Return the (X, Y) coordinate for the center point of the cell that contains the specified text.  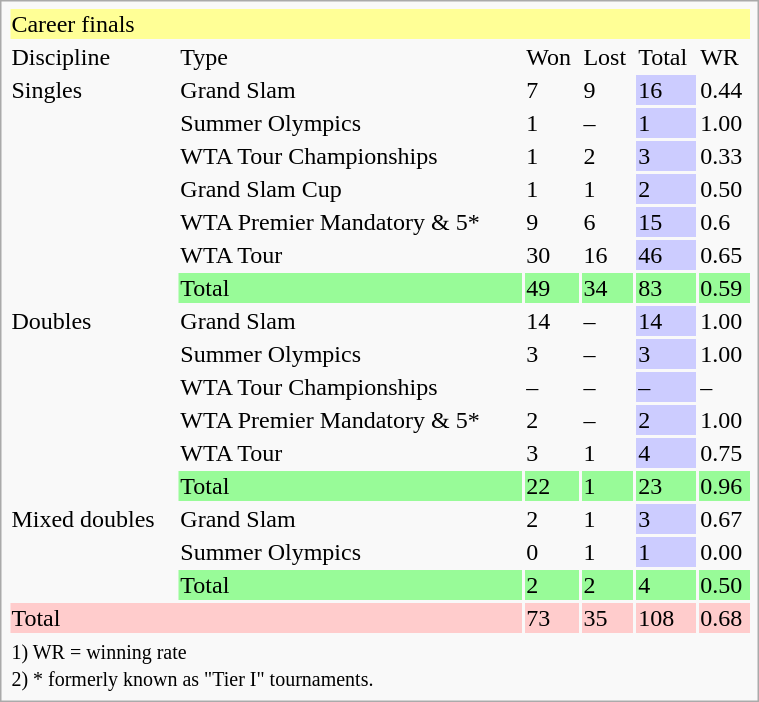
Doubles (93, 404)
Type (350, 57)
WR (724, 57)
23 (666, 486)
73 (552, 618)
35 (608, 618)
6 (608, 222)
0.65 (724, 255)
49 (552, 288)
34 (608, 288)
46 (666, 255)
7 (552, 90)
108 (666, 618)
0.67 (724, 519)
0.6 (724, 222)
0.96 (724, 486)
Mixed doubles (93, 552)
Career finals (380, 24)
Grand Slam Cup (350, 189)
15 (666, 222)
0.33 (724, 156)
1) WR = winning rate2) * formerly known as "Tier I" tournaments. (380, 664)
Discipline (93, 57)
83 (666, 288)
0.00 (724, 552)
0.59 (724, 288)
22 (552, 486)
Singles (93, 189)
Won (552, 57)
0.68 (724, 618)
0.75 (724, 453)
30 (552, 255)
0.44 (724, 90)
0 (552, 552)
Lost (608, 57)
